Identify which cell holds the provided text, then report its [x, y] central coordinate. 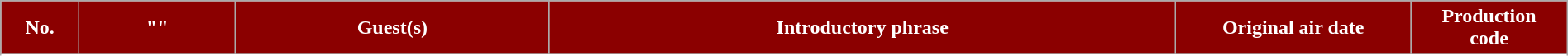
Guest(s) [392, 28]
"" [157, 28]
Introductory phrase [863, 28]
Production code [1489, 28]
No. [40, 28]
Original air date [1293, 28]
